Find where the given text appears and provide that cell's center as (x, y) coordinate. 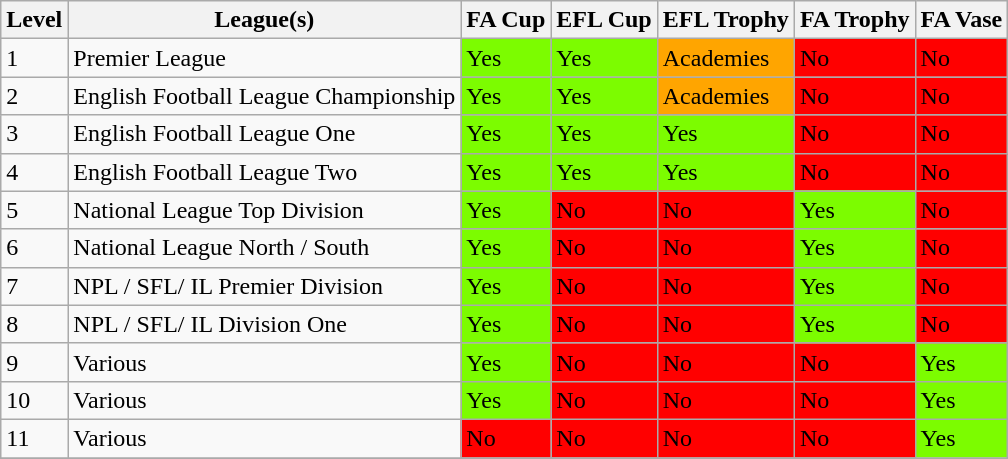
7 (34, 286)
National League Top Division (264, 210)
6 (34, 248)
1 (34, 58)
8 (34, 324)
Premier League (264, 58)
English Football League Championship (264, 96)
FA Cup (506, 20)
EFL Trophy (726, 20)
2 (34, 96)
3 (34, 134)
5 (34, 210)
EFL Cup (604, 20)
NPL / SFL/ IL Premier Division (264, 286)
League(s) (264, 20)
Level (34, 20)
FA Vase (962, 20)
FA Trophy (854, 20)
9 (34, 362)
4 (34, 172)
10 (34, 400)
English Football League Two (264, 172)
English Football League One (264, 134)
National League North / South (264, 248)
11 (34, 438)
NPL / SFL/ IL Division One (264, 324)
